From the cell containing the given text, extract its center point as [X, Y] coordinate. 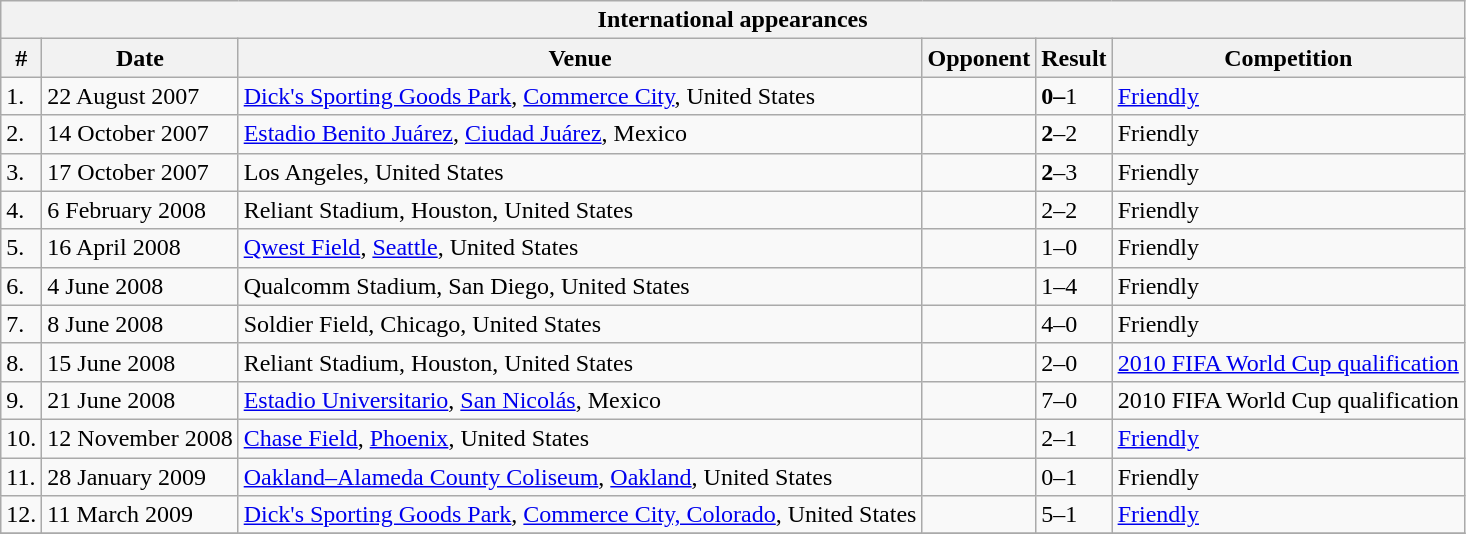
22 August 2007 [140, 96]
2–1 [1074, 438]
4 June 2008 [140, 286]
Venue [580, 58]
16 April 2008 [140, 248]
21 June 2008 [140, 400]
1. [22, 96]
6 February 2008 [140, 210]
Result [1074, 58]
Chase Field, Phoenix, United States [580, 438]
2–0 [1074, 362]
Qwest Field, Seattle, United States [580, 248]
6. [22, 286]
11 March 2009 [140, 515]
7–0 [1074, 400]
Competition [1288, 58]
3. [22, 172]
International appearances [733, 20]
8 June 2008 [140, 324]
11. [22, 477]
# [22, 58]
Qualcomm Stadium, San Diego, United States [580, 286]
2. [22, 134]
15 June 2008 [140, 362]
5. [22, 248]
9. [22, 400]
28 January 2009 [140, 477]
8. [22, 362]
10. [22, 438]
Opponent [979, 58]
4. [22, 210]
1–4 [1074, 286]
12 November 2008 [140, 438]
4–0 [1074, 324]
12. [22, 515]
Estadio Benito Juárez, Ciudad Juárez, Mexico [580, 134]
Date [140, 58]
Los Angeles, United States [580, 172]
Soldier Field, Chicago, United States [580, 324]
Dick's Sporting Goods Park, Commerce City, Colorado, United States [580, 515]
17 October 2007 [140, 172]
5–1 [1074, 515]
14 October 2007 [140, 134]
1–0 [1074, 248]
7. [22, 324]
2–3 [1074, 172]
Dick's Sporting Goods Park, Commerce City, United States [580, 96]
Oakland–Alameda County Coliseum, Oakland, United States [580, 477]
Estadio Universitario, San Nicolás, Mexico [580, 400]
